Return (X, Y) of the center of cell containing provided text 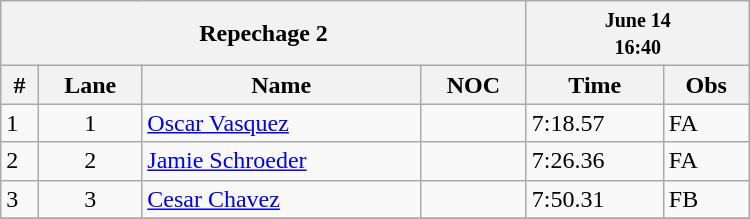
Time (594, 85)
Repechage 2 (264, 34)
Oscar Vasquez (282, 123)
Jamie Schroeder (282, 161)
7:50.31 (594, 199)
# (20, 85)
7:18.57 (594, 123)
Cesar Chavez (282, 199)
FB (706, 199)
June 1416:40 (638, 34)
Name (282, 85)
Obs (706, 85)
Lane (90, 85)
7:26.36 (594, 161)
NOC (474, 85)
